From the cell containing the given text, extract its center point as [x, y] coordinate. 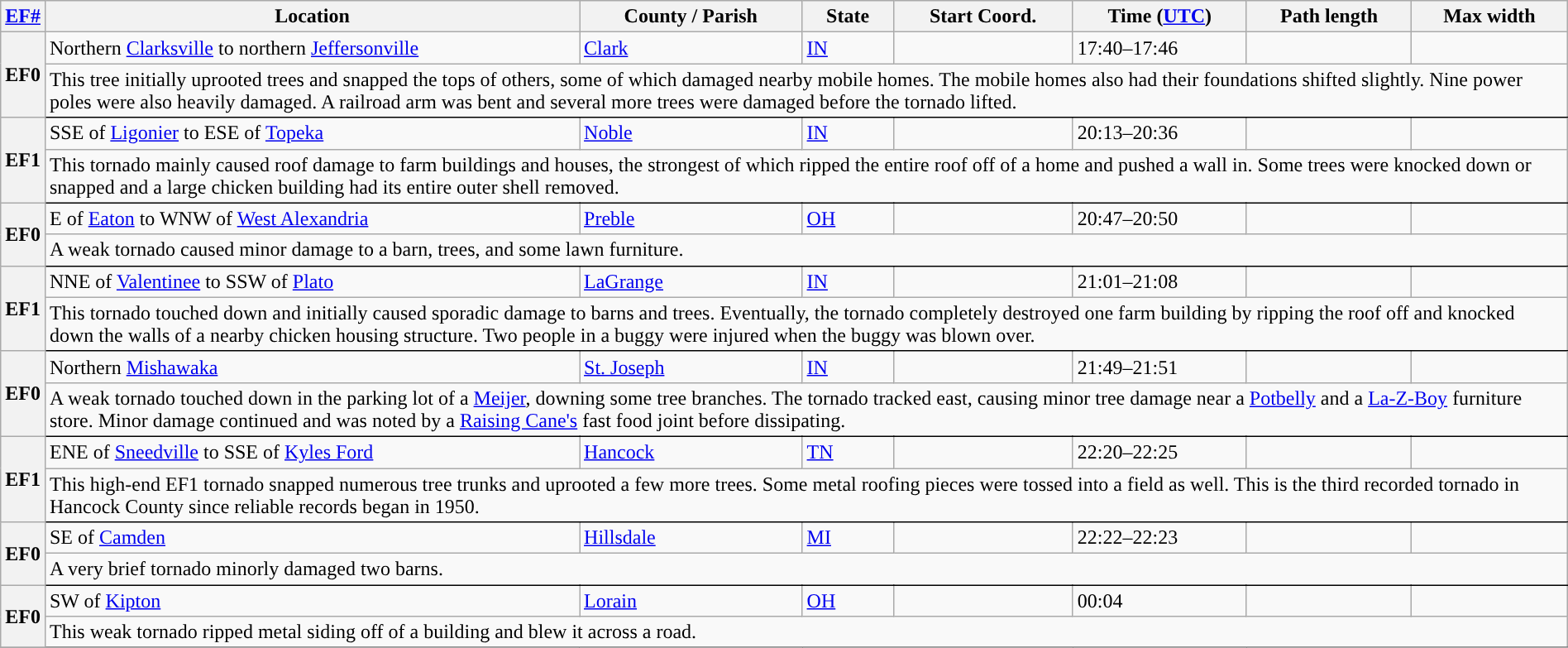
TN [848, 452]
Lorain [691, 601]
SSE of Ligonier to ESE of Topeka [312, 133]
22:22–22:23 [1159, 538]
SE of Camden [312, 538]
LaGrange [691, 281]
Path length [1328, 17]
21:01–21:08 [1159, 281]
Noble [691, 133]
A very brief tornado minorly damaged two barns. [806, 569]
20:13–20:36 [1159, 133]
Clark [691, 48]
Preble [691, 218]
Hillsdale [691, 538]
22:20–22:25 [1159, 452]
State [848, 17]
Time (UTC) [1159, 17]
ENE of Sneedville to SSE of Kyles Ford [312, 452]
Max width [1490, 17]
SW of Kipton [312, 601]
Northern Clarksville to northern Jeffersonville [312, 48]
EF# [23, 17]
Location [312, 17]
E of Eaton to WNW of West Alexandria [312, 218]
00:04 [1159, 601]
St. Joseph [691, 367]
MI [848, 538]
This weak tornado ripped metal siding off of a building and blew it across a road. [806, 632]
Northern Mishawaka [312, 367]
Start Coord. [982, 17]
NNE of Valentinee to SSW of Plato [312, 281]
County / Parish [691, 17]
21:49–21:51 [1159, 367]
Hancock [691, 452]
20:47–20:50 [1159, 218]
17:40–17:46 [1159, 48]
A weak tornado caused minor damage to a barn, trees, and some lawn furniture. [806, 250]
